Locate the cell with the specified text and output its (x, y) center coordinate. 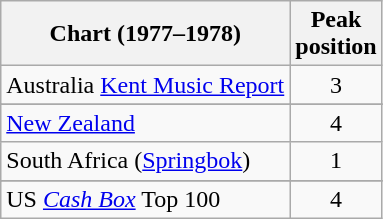
US Cash Box Top 100 (146, 199)
Peak position (336, 34)
1 (336, 161)
Chart (1977–1978) (146, 34)
South Africa (Springbok) (146, 161)
Australia Kent Music Report (146, 85)
New Zealand (146, 123)
3 (336, 85)
